Output the [X, Y] coordinate of the center of the cell containing the given text.  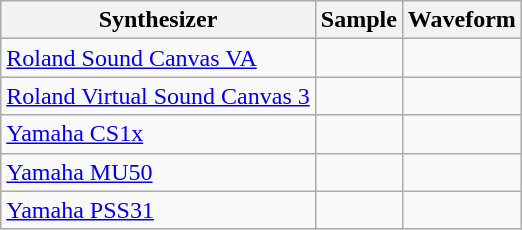
Roland Virtual Sound Canvas 3 [158, 96]
Yamaha PSS31 [158, 210]
Synthesizer [158, 20]
Sample [358, 20]
Roland Sound Canvas VA [158, 58]
Yamaha MU50 [158, 172]
Waveform [462, 20]
Yamaha CS1x [158, 134]
